Determine the [x, y] coordinate at the center of the cell enclosing the given text.  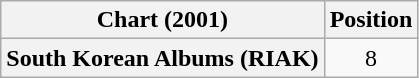
Position [371, 20]
South Korean Albums (RIAK) [162, 58]
8 [371, 58]
Chart (2001) [162, 20]
